Detect which cell encompasses the target text, then output its [x, y] center coordinate. 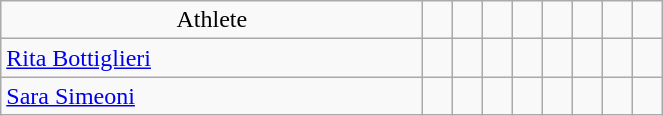
Sara Simeoni [212, 96]
Rita Bottiglieri [212, 58]
Athlete [212, 20]
